Detect which cell encompasses the target text, then output its (X, Y) center coordinate. 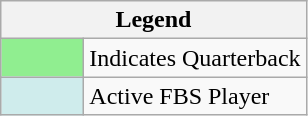
Legend (154, 20)
Active FBS Player (195, 96)
Indicates Quarterback (195, 58)
